Identify which cell holds the provided text, then report its [x, y] central coordinate. 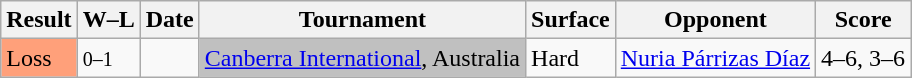
W–L [108, 20]
Result [39, 20]
Score [864, 20]
Loss [39, 58]
Opponent [715, 20]
Canberra International, Australia [362, 58]
0–1 [108, 58]
Hard [571, 58]
Surface [571, 20]
Tournament [362, 20]
Nuria Párrizas Díaz [715, 58]
4–6, 3–6 [864, 58]
Date [170, 20]
